Detect which cell encompasses the target text, then output its (x, y) center coordinate. 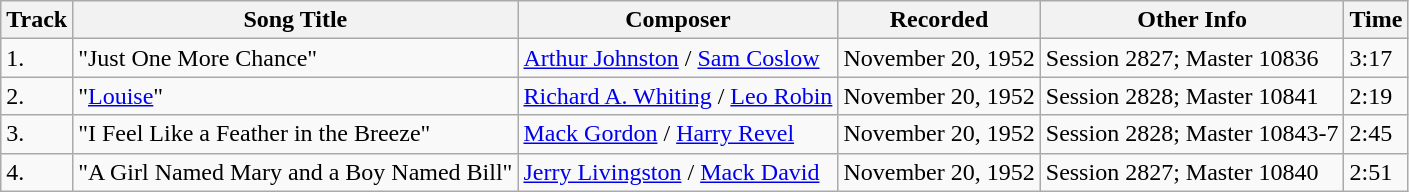
Recorded (939, 20)
Track (37, 20)
2:45 (1376, 134)
Session 2828; Master 10841 (1192, 96)
Composer (678, 20)
Arthur Johnston / Sam Coslow (678, 58)
Other Info (1192, 20)
2. (37, 96)
"A Girl Named Mary and a Boy Named Bill" (296, 172)
2:51 (1376, 172)
3. (37, 134)
Jerry Livingston / Mack David (678, 172)
Session 2828; Master 10843-7 (1192, 134)
Session 2827; Master 10840 (1192, 172)
Time (1376, 20)
Session 2827; Master 10836 (1192, 58)
3:17 (1376, 58)
2:19 (1376, 96)
"Louise" (296, 96)
Song Title (296, 20)
1. (37, 58)
4. (37, 172)
Mack Gordon / Harry Revel (678, 134)
Richard A. Whiting / Leo Robin (678, 96)
"I Feel Like a Feather in the Breeze" (296, 134)
"Just One More Chance" (296, 58)
